Search for the cell housing the specified text and yield its (x, y) center coordinate. 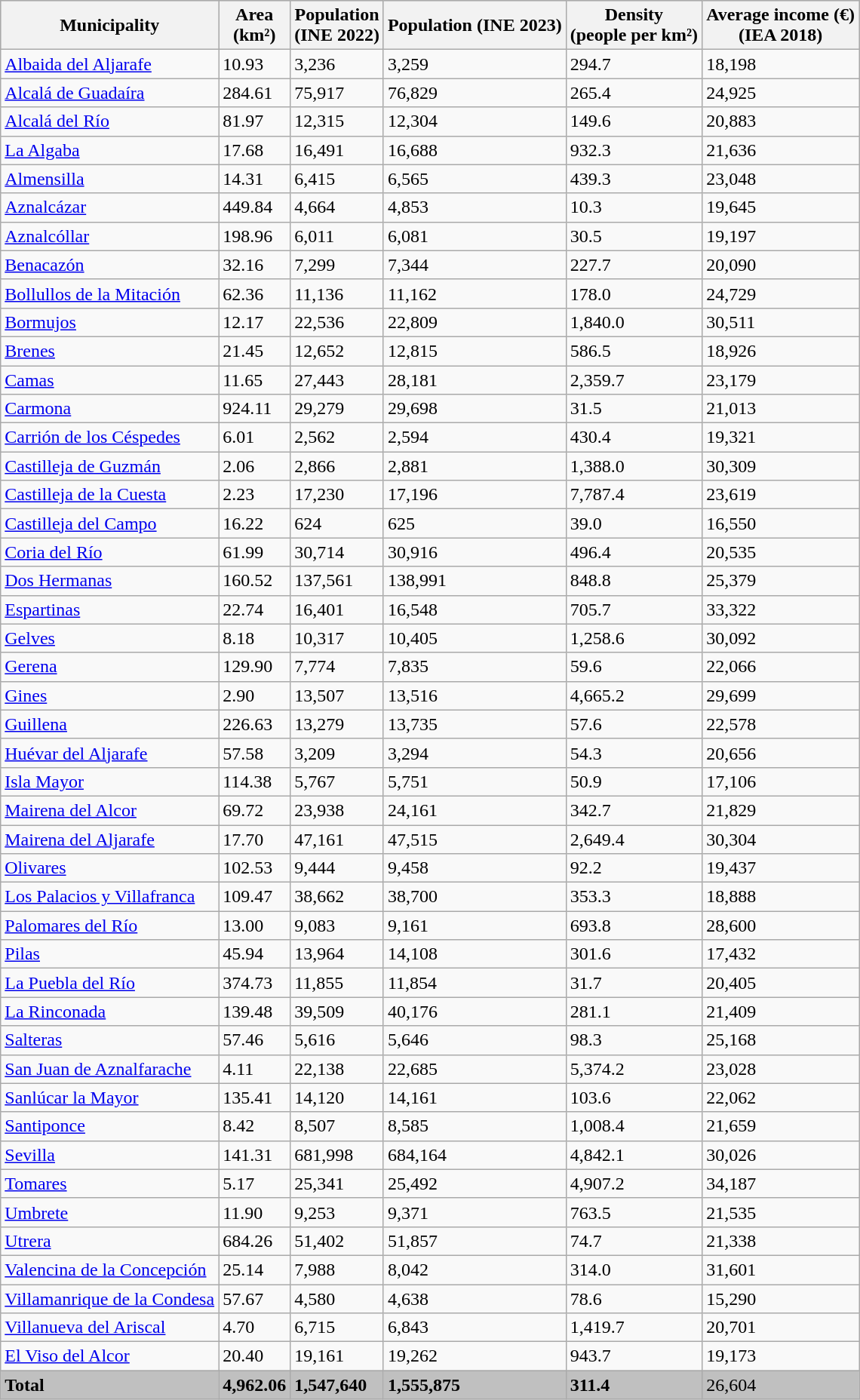
51,402 (337, 1241)
16,491 (337, 150)
45.94 (255, 954)
23,938 (337, 810)
50.9 (634, 781)
Total (110, 1385)
1,388.0 (634, 466)
Coria del Río (110, 552)
693.8 (634, 926)
Palomares del Río (110, 926)
19,161 (337, 1356)
Espartinas (110, 609)
178.0 (634, 293)
4,962.06 (255, 1385)
4,665.2 (634, 695)
59.6 (634, 667)
Villanueva del Ariscal (110, 1328)
4,638 (475, 1298)
314.0 (634, 1270)
12,304 (475, 121)
20,701 (781, 1328)
3,294 (475, 753)
Gines (110, 695)
69.72 (255, 810)
76,829 (475, 93)
16.22 (255, 523)
Alcalá de Guadaíra (110, 93)
9,161 (475, 926)
10,405 (475, 638)
301.6 (634, 954)
1,555,875 (475, 1385)
18,926 (781, 351)
9,083 (337, 926)
4,853 (475, 207)
135.41 (255, 1098)
Guillena (110, 724)
Aznalcázar (110, 207)
Benacazón (110, 265)
13,516 (475, 695)
160.52 (255, 581)
57.46 (255, 1040)
1,419.7 (634, 1328)
Alcalá del Río (110, 121)
13.00 (255, 926)
7,835 (475, 667)
30,714 (337, 552)
4,842.1 (634, 1155)
2,881 (475, 466)
Salteras (110, 1040)
1,840.0 (634, 322)
924.11 (255, 409)
9,371 (475, 1212)
2.06 (255, 466)
32.16 (255, 265)
15,290 (781, 1298)
353.3 (634, 897)
24,161 (475, 810)
2.90 (255, 695)
27,443 (337, 379)
47,515 (475, 840)
19,197 (781, 236)
141.31 (255, 1155)
74.7 (634, 1241)
2.23 (255, 495)
114.38 (255, 781)
30,304 (781, 840)
23,028 (781, 1069)
21,013 (781, 409)
7,988 (337, 1270)
7,787.4 (634, 495)
6.01 (255, 437)
6,565 (475, 179)
5,751 (475, 781)
54.3 (634, 753)
98.3 (634, 1040)
30,511 (781, 322)
21,338 (781, 1241)
57.6 (634, 724)
23,619 (781, 495)
57.67 (255, 1298)
2,359.7 (634, 379)
684.26 (255, 1241)
Tomares (110, 1184)
29,699 (781, 695)
21,829 (781, 810)
16,548 (475, 609)
17.68 (255, 150)
17,196 (475, 495)
3,259 (475, 64)
374.73 (255, 983)
4.11 (255, 1069)
Dos Hermanas (110, 581)
Camas (110, 379)
13,964 (337, 954)
24,925 (781, 93)
Mairena del Aljarafe (110, 840)
1,547,640 (337, 1385)
9,458 (475, 868)
Carmona (110, 409)
Utrera (110, 1241)
Bollullos de la Mitación (110, 293)
129.90 (255, 667)
25,492 (475, 1184)
19,173 (781, 1356)
81.97 (255, 121)
496.4 (634, 552)
10.3 (634, 207)
7,299 (337, 265)
61.99 (255, 552)
Los Palacios y Villafranca (110, 897)
33,322 (781, 609)
57.58 (255, 753)
681,998 (337, 1155)
23,179 (781, 379)
31.7 (634, 983)
38,700 (475, 897)
8,042 (475, 1270)
16,401 (337, 609)
Castilleja de la Cuesta (110, 495)
943.7 (634, 1356)
Carrión de los Céspedes (110, 437)
21,659 (781, 1126)
6,415 (337, 179)
10.93 (255, 64)
30.5 (634, 236)
92.2 (634, 868)
17.70 (255, 840)
6,843 (475, 1328)
29,698 (475, 409)
Villamanrique de la Condesa (110, 1298)
26,604 (781, 1385)
22,809 (475, 322)
Valencina de la Concepción (110, 1270)
12.17 (255, 322)
17,230 (337, 495)
7,344 (475, 265)
28,600 (781, 926)
138,991 (475, 581)
San Juan de Aznalfarache (110, 1069)
Gerena (110, 667)
4.70 (255, 1328)
625 (475, 523)
21,636 (781, 150)
8,507 (337, 1126)
Santiponce (110, 1126)
11.90 (255, 1212)
932.3 (634, 150)
La Rinconada (110, 1012)
10,317 (337, 638)
439.3 (634, 179)
28,181 (475, 379)
Area(km²) (255, 26)
139.48 (255, 1012)
Albaida del Aljarafe (110, 64)
29,279 (337, 409)
2,594 (475, 437)
22,685 (475, 1069)
23,048 (781, 179)
311.4 (634, 1385)
586.5 (634, 351)
284.61 (255, 93)
227.7 (634, 265)
449.84 (255, 207)
20,883 (781, 121)
25,341 (337, 1184)
Pilas (110, 954)
25.14 (255, 1270)
19,645 (781, 207)
294.7 (634, 64)
25,168 (781, 1040)
19,437 (781, 868)
12,652 (337, 351)
763.5 (634, 1212)
Castilleja del Campo (110, 523)
17,106 (781, 781)
198.96 (255, 236)
149.6 (634, 121)
19,321 (781, 437)
Umbrete (110, 1212)
5,616 (337, 1040)
Castilleja de Guzmán (110, 466)
16,688 (475, 150)
51,857 (475, 1241)
20,405 (781, 983)
13,507 (337, 695)
Gelves (110, 638)
1,008.4 (634, 1126)
265.4 (634, 93)
30,092 (781, 638)
11,854 (475, 983)
5,767 (337, 781)
624 (337, 523)
21,535 (781, 1212)
102.53 (255, 868)
103.6 (634, 1098)
20,535 (781, 552)
39.0 (634, 523)
5.17 (255, 1184)
Bormujos (110, 322)
5,374.2 (634, 1069)
342.7 (634, 810)
40,176 (475, 1012)
30,309 (781, 466)
22,062 (781, 1098)
Sevilla (110, 1155)
Municipality (110, 26)
31.5 (634, 409)
Olivares (110, 868)
226.63 (255, 724)
18,198 (781, 64)
47,161 (337, 840)
4,580 (337, 1298)
13,279 (337, 724)
75,917 (337, 93)
3,209 (337, 753)
22.74 (255, 609)
38,662 (337, 897)
6,081 (475, 236)
Mairena del Alcor (110, 810)
9,253 (337, 1212)
705.7 (634, 609)
14.31 (255, 179)
22,536 (337, 322)
Sanlúcar la Mayor (110, 1098)
Almensilla (110, 179)
430.4 (634, 437)
Aznalcóllar (110, 236)
20.40 (255, 1356)
Isla Mayor (110, 781)
20,656 (781, 753)
30,916 (475, 552)
Population (INE 2023) (475, 26)
Density(people per km²) (634, 26)
La Algaba (110, 150)
12,315 (337, 121)
30,026 (781, 1155)
20,090 (781, 265)
19,262 (475, 1356)
12,815 (475, 351)
14,108 (475, 954)
281.1 (634, 1012)
Population(INE 2022) (337, 26)
25,379 (781, 581)
848.8 (634, 581)
El Viso del Alcor (110, 1356)
684,164 (475, 1155)
6,011 (337, 236)
9,444 (337, 868)
11,855 (337, 983)
La Puebla del Río (110, 983)
2,866 (337, 466)
18,888 (781, 897)
31,601 (781, 1270)
22,138 (337, 1069)
4,664 (337, 207)
78.6 (634, 1298)
11,136 (337, 293)
Average income (€)(IEA 2018) (781, 26)
22,066 (781, 667)
34,187 (781, 1184)
21,409 (781, 1012)
137,561 (337, 581)
16,550 (781, 523)
2,562 (337, 437)
109.47 (255, 897)
11,162 (475, 293)
39,509 (337, 1012)
4,907.2 (634, 1184)
Brenes (110, 351)
8.42 (255, 1126)
62.36 (255, 293)
7,774 (337, 667)
1,258.6 (634, 638)
17,432 (781, 954)
3,236 (337, 64)
13,735 (475, 724)
21.45 (255, 351)
22,578 (781, 724)
5,646 (475, 1040)
8,585 (475, 1126)
6,715 (337, 1328)
Huévar del Aljarafe (110, 753)
14,161 (475, 1098)
14,120 (337, 1098)
8.18 (255, 638)
11.65 (255, 379)
2,649.4 (634, 840)
24,729 (781, 293)
